Capture the cell that displays the provided text and extract its (x, y) central coordinate. 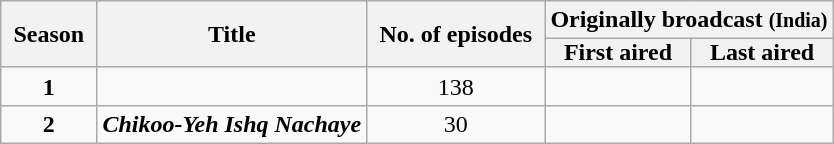
No. of episodes (456, 34)
Title (232, 34)
First aired (618, 53)
Originally broadcast (India) (689, 20)
1 (49, 86)
30 (456, 124)
Season (49, 34)
2 (49, 124)
Chikoo-Yeh Ishq Nachaye (232, 124)
138 (456, 86)
Last aired (762, 53)
